Determine the [x, y] coordinate at the center of the cell enclosing the given text.  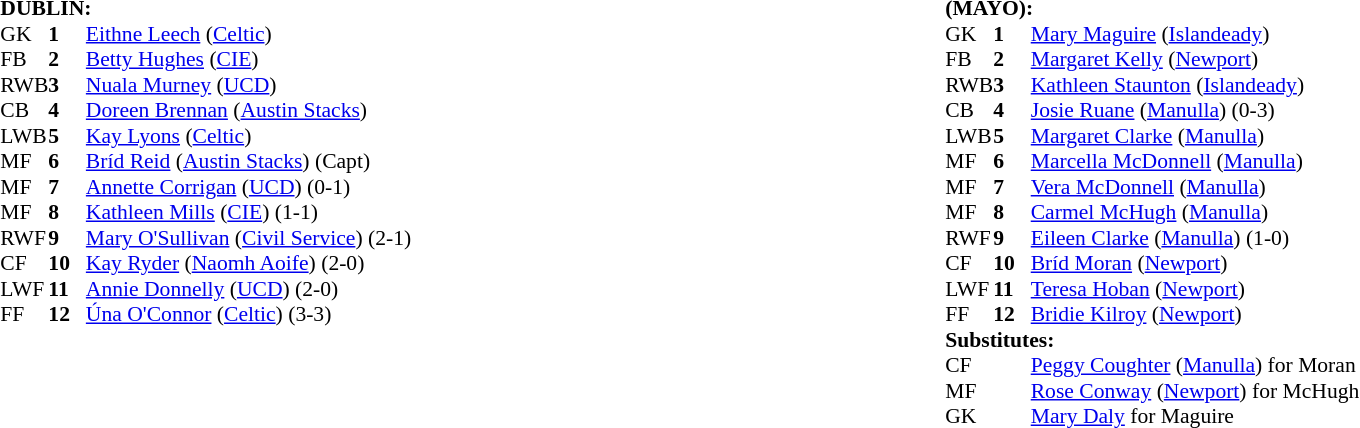
Vera McDonnell (Manulla) [1196, 187]
Betty Hughes (CIE) [248, 59]
Margaret Clarke (Manulla) [1196, 136]
Mary O'Sullivan (Civil Service) (2-1) [248, 238]
Annette Corrigan (UCD) (0-1) [248, 187]
Teresa Hoban (Newport) [1196, 289]
Kathleen Mills (CIE) (1-1) [248, 213]
Bríd Reid (Austin Stacks) (Capt) [248, 161]
Bríd Moran (Newport) [1196, 263]
Substitutes: [1152, 340]
Kay Lyons (Celtic) [248, 136]
Eileen Clarke (Manulla) (1-0) [1196, 238]
Marcella McDonnell (Manulla) [1196, 161]
Josie Ruane (Manulla) (0-3) [1196, 111]
Kay Ryder (Naomh Aoife) (2-0) [248, 263]
Kathleen Staunton (Islandeady) [1196, 85]
Annie Donnelly (UCD) (2-0) [248, 289]
Rose Conway (Newport) for McHugh [1196, 391]
Carmel McHugh (Manulla) [1196, 213]
Eithne Leech (Celtic) [248, 34]
Úna O'Connor (Celtic) (3-3) [248, 315]
Mary Maguire (Islandeady) [1196, 34]
Peggy Coughter (Manulla) for Moran [1196, 365]
Doreen Brennan (Austin Stacks) [248, 111]
Nuala Murney (UCD) [248, 85]
Bridie Kilroy (Newport) [1196, 315]
Margaret Kelly (Newport) [1196, 59]
